Scan for the cell matching the given text and deliver its [X, Y] coordinate at center. 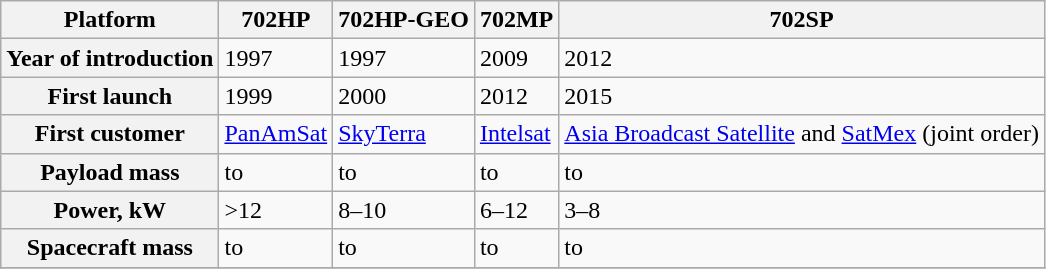
PanAmSat [276, 134]
8–10 [404, 210]
Spacecraft mass [110, 248]
2000 [404, 96]
Platform [110, 20]
SkyTerra [404, 134]
702HP [276, 20]
>12 [276, 210]
1999 [276, 96]
First launch [110, 96]
First customer [110, 134]
702MP [516, 20]
Asia Broadcast Satellite and SatMex (joint order) [802, 134]
Power, kW [110, 210]
Payload mass [110, 172]
3–8 [802, 210]
Year of introduction [110, 58]
Intelsat [516, 134]
2009 [516, 58]
702HP-GEO [404, 20]
702SP [802, 20]
6–12 [516, 210]
2015 [802, 96]
